Find where the given text appears and provide that cell's center as [x, y] coordinate. 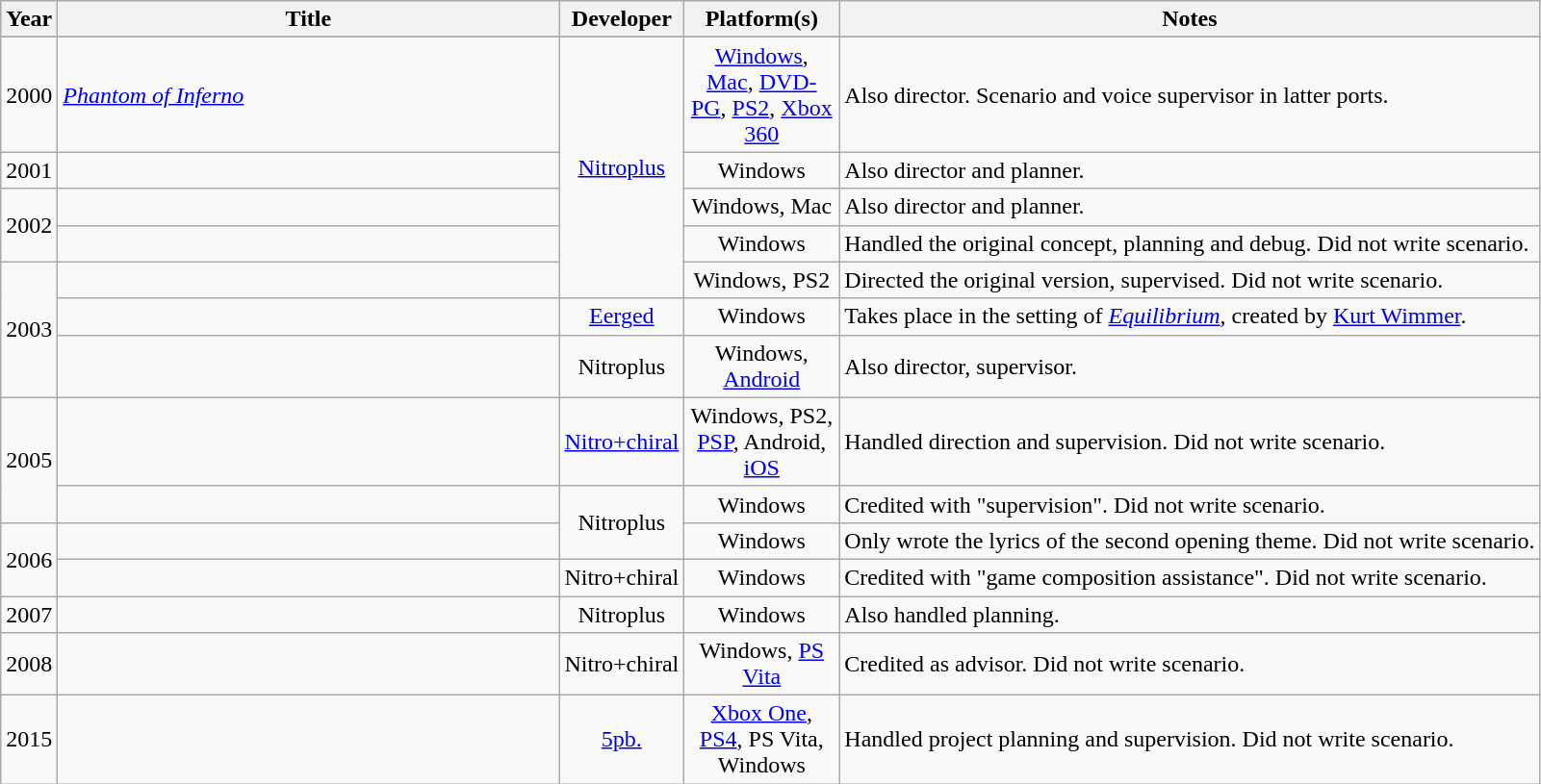
2006 [29, 559]
Title [308, 19]
Windows, Android [762, 366]
2003 [29, 329]
Windows, PS2, PSP, Android, iOS [762, 442]
2000 [29, 94]
Also handled planning. [1190, 615]
2008 [29, 664]
Credited with "game composition assistance". Did not write scenario. [1190, 577]
Windows, PS2 [762, 280]
Developer [622, 19]
2005 [29, 460]
2015 [29, 740]
Platform(s) [762, 19]
Eerged [622, 316]
Notes [1190, 19]
Also director. Scenario and voice supervisor in latter ports. [1190, 94]
Handled the original concept, planning and debug. Did not write scenario. [1190, 243]
Credited as advisor. Did not write scenario. [1190, 664]
Windows, Mac [762, 207]
2001 [29, 170]
Phantom of Inferno [308, 94]
Windows, Mac, DVD-PG, PS2, Xbox 360 [762, 94]
Handled project planning and supervision. Did not write scenario. [1190, 740]
Xbox One, PS4, PS Vita, Windows [762, 740]
2007 [29, 615]
Windows, PS Vita [762, 664]
Handled direction and supervision. Did not write scenario. [1190, 442]
2002 [29, 225]
Only wrote the lyrics of the second opening theme. Did not write scenario. [1190, 541]
5pb. [622, 740]
Takes place in the setting of Equilibrium, created by Kurt Wimmer. [1190, 316]
Year [29, 19]
Directed the original version, supervised. Did not write scenario. [1190, 280]
Also director, supervisor. [1190, 366]
Credited with "supervision". Did not write scenario. [1190, 504]
